Detect which cell encompasses the target text, then output its [X, Y] center coordinate. 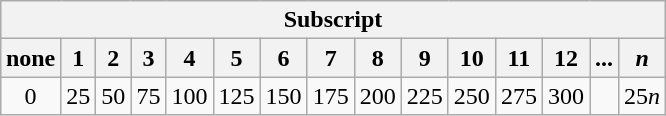
6 [284, 58]
200 [378, 96]
n [642, 58]
12 [566, 58]
75 [148, 96]
... [604, 58]
25 [78, 96]
4 [190, 58]
100 [190, 96]
50 [114, 96]
10 [472, 58]
8 [378, 58]
none [30, 58]
3 [148, 58]
175 [330, 96]
300 [566, 96]
2 [114, 58]
9 [424, 58]
250 [472, 96]
Subscript [332, 20]
5 [236, 58]
1 [78, 58]
0 [30, 96]
225 [424, 96]
7 [330, 58]
11 [518, 58]
25n [642, 96]
275 [518, 96]
150 [284, 96]
125 [236, 96]
